Return [X, Y] of the center of cell containing provided text 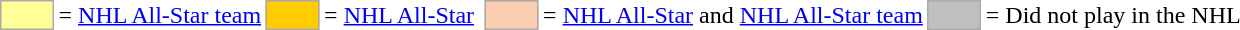
= NHL All-Star [400, 15]
= NHL All-Star team [160, 15]
= NHL All-Star and NHL All-Star team [734, 15]
